Pinpoint the cell where the given text exists, returning its (X, Y) midpoint coordinate. 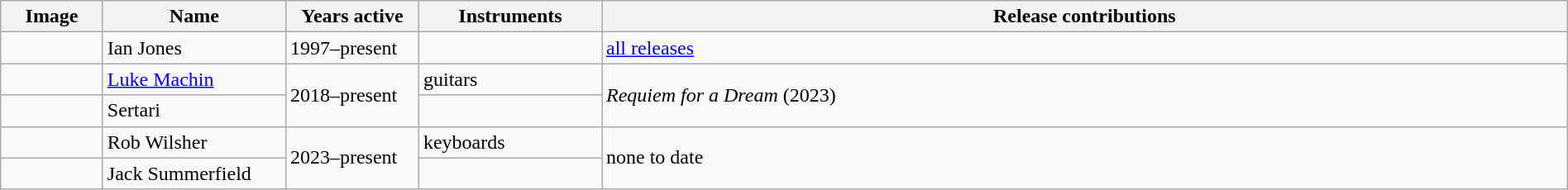
Instruments (509, 17)
none to date (1085, 158)
1997–present (352, 48)
Rob Wilsher (194, 142)
2023–present (352, 158)
Image (52, 17)
all releases (1085, 48)
Release contributions (1085, 17)
guitars (509, 79)
2018–present (352, 95)
Jack Summerfield (194, 173)
Requiem for a Dream (2023) (1085, 95)
Luke Machin (194, 79)
Ian Jones (194, 48)
Sertari (194, 111)
Name (194, 17)
Years active (352, 17)
keyboards (509, 142)
